Pinpoint the cell where the given text exists, returning its [x, y] midpoint coordinate. 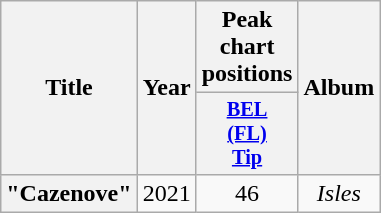
Isles [339, 193]
BEL(FL)Tip [247, 134]
"Cazenove" [69, 193]
Album [339, 88]
Peak chart positions [247, 47]
2021 [166, 193]
Title [69, 88]
Year [166, 88]
46 [247, 193]
